Provide the (x, y) coordinate of the cell's center where the given text is located.  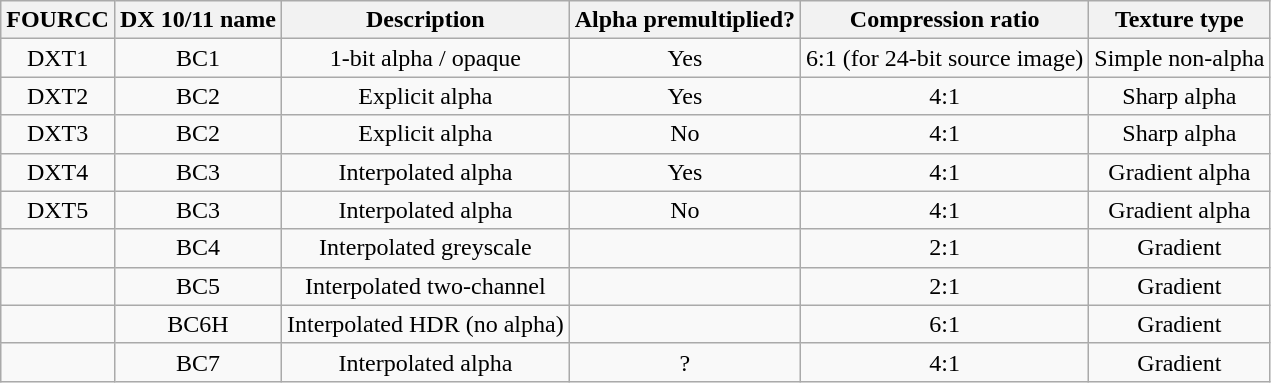
Interpolated HDR (no alpha) (426, 324)
? (684, 362)
Compression ratio (945, 20)
Description (426, 20)
DXT3 (58, 134)
BC1 (198, 58)
1-bit alpha / opaque (426, 58)
BC6H (198, 324)
6:1 (945, 324)
DXT1 (58, 58)
Interpolated two-channel (426, 286)
DXT4 (58, 172)
BC4 (198, 248)
BC5 (198, 286)
Interpolated greyscale (426, 248)
DXT5 (58, 210)
BC7 (198, 362)
Simple non-alpha (1180, 58)
DX 10/11 name (198, 20)
Alpha premultiplied? (684, 20)
6:1 (for 24-bit source image) (945, 58)
Texture type (1180, 20)
DXT2 (58, 96)
FOURCC (58, 20)
